Return (X, Y) of the center of cell containing provided text 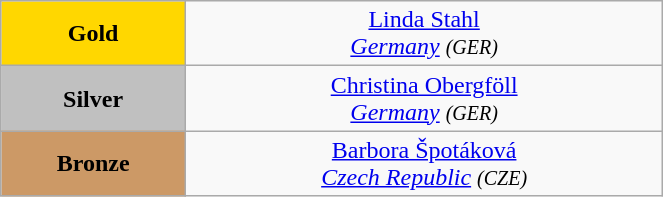
Linda StahlGermany (GER) (424, 34)
Bronze (94, 164)
Gold (94, 34)
Silver (94, 98)
Barbora ŠpotákováCzech Republic (CZE) (424, 164)
Christina ObergföllGermany (GER) (424, 98)
